Determine the (X, Y) coordinate at the center of the cell enclosing the given text.  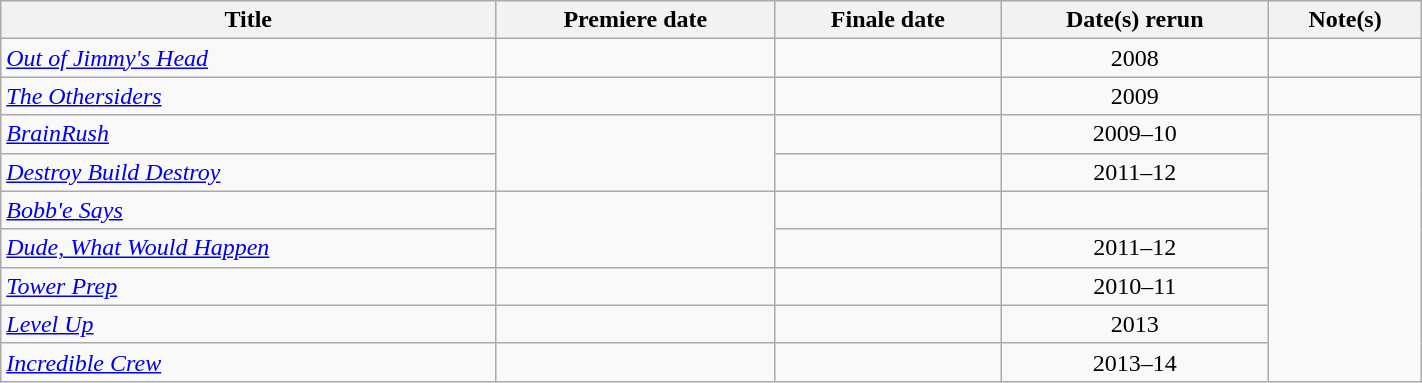
Date(s) rerun (1135, 20)
Incredible Crew (248, 362)
Bobb'e Says (248, 210)
BrainRush (248, 134)
2008 (1135, 58)
Premiere date (636, 20)
Finale date (888, 20)
2013 (1135, 324)
2010–11 (1135, 286)
Destroy Build Destroy (248, 172)
2009 (1135, 96)
Level Up (248, 324)
Dude, What Would Happen (248, 248)
Out of Jimmy's Head (248, 58)
The Othersiders (248, 96)
Tower Prep (248, 286)
2009–10 (1135, 134)
2013–14 (1135, 362)
Title (248, 20)
Note(s) (1345, 20)
